Extract the (X, Y) coordinate from the center of the cell holding the provided text.  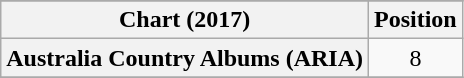
8 (416, 58)
Position (416, 20)
Australia Country Albums (ARIA) (185, 58)
Chart (2017) (185, 20)
